Return the (x, y) coordinate for the center point of the cell that contains the specified text.  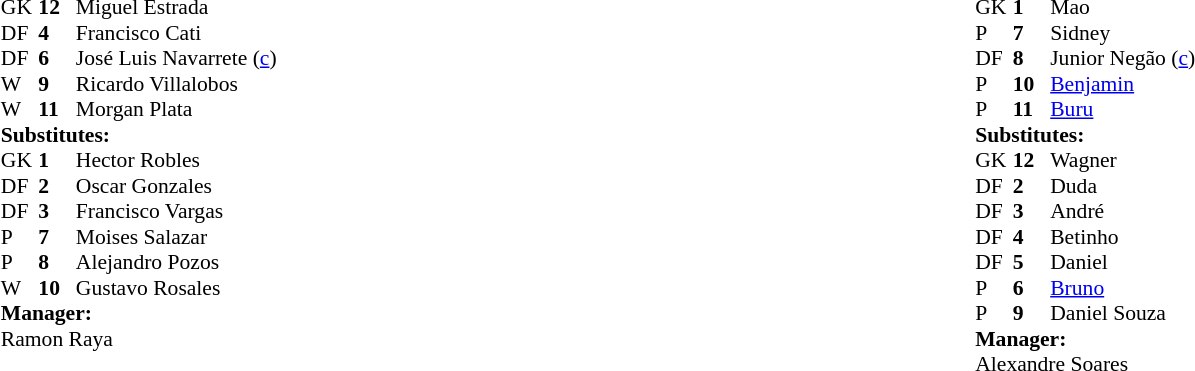
Morgan Plata (176, 109)
Sidney (1122, 33)
Buru (1122, 109)
Duda (1122, 186)
Moises Salazar (176, 237)
Daniel Souza (1122, 313)
1 (57, 161)
Francisco Vargas (176, 211)
Alejandro Pozos (176, 263)
Betinho (1122, 237)
André (1122, 211)
Francisco Cati (176, 33)
Junior Negão (c) (1122, 59)
5 (1032, 263)
12 (1032, 161)
Oscar Gonzales (176, 186)
José Luis Navarrete (c) (176, 59)
Daniel (1122, 263)
Wagner (1122, 161)
Ramon Raya (139, 339)
Hector Robles (176, 161)
Bruno (1122, 288)
Ricardo Villalobos (176, 84)
Benjamin (1122, 84)
Gustavo Rosales (176, 288)
